For the text-containing cell, return its midpoint in (X, Y) coordinate format. 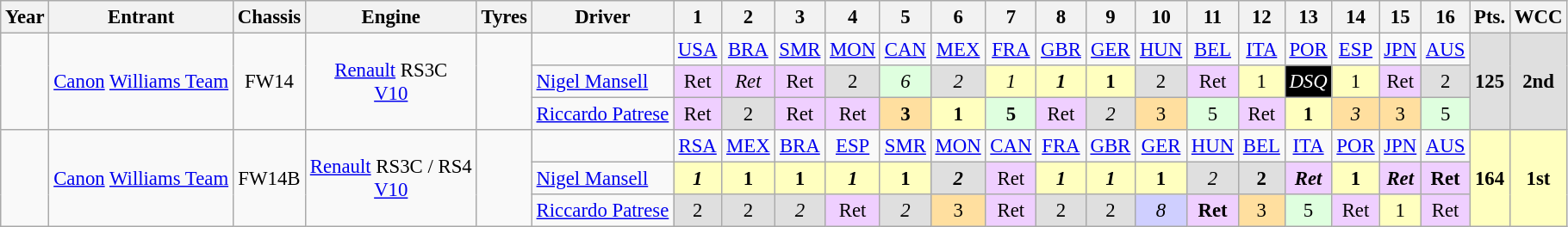
16 (1446, 17)
10 (1161, 17)
Entrant (141, 17)
WCC (1538, 17)
Pts. (1490, 17)
2nd (1538, 83)
9 (1110, 17)
Engine (391, 17)
FW14B (269, 179)
125 (1490, 83)
14 (1356, 17)
FW14 (269, 83)
USA (698, 50)
15 (1401, 17)
RSA (698, 146)
Driver (602, 17)
4 (853, 17)
Renault RS3CV10 (391, 83)
Year (25, 17)
1st (1538, 179)
DSQ (1308, 82)
Tyres (504, 17)
12 (1261, 17)
Chassis (269, 17)
164 (1490, 179)
11 (1213, 17)
7 (1011, 17)
Renault RS3C / RS4V10 (391, 179)
13 (1308, 17)
